Scan for the cell matching the given text and deliver its (X, Y) coordinate at center. 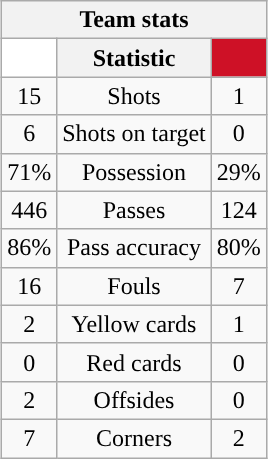
Red cards (134, 362)
29% (238, 172)
Corners (134, 438)
16 (30, 286)
Pass accuracy (134, 248)
Shots (134, 96)
Possession (134, 172)
Shots on target (134, 134)
6 (30, 134)
Statistic (134, 58)
71% (30, 172)
Passes (134, 210)
15 (30, 96)
Team stats (134, 20)
446 (30, 210)
86% (30, 248)
Offsides (134, 400)
80% (238, 248)
Yellow cards (134, 324)
Fouls (134, 286)
124 (238, 210)
